Provide the [X, Y] coordinate of the cell's center where the given text is located.  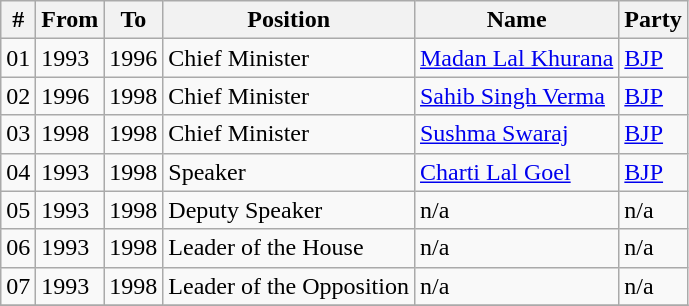
From [70, 20]
Sahib Singh Verma [516, 96]
Madan Lal Khurana [516, 58]
To [134, 20]
Leader of the Opposition [289, 286]
07 [18, 286]
01 [18, 58]
Sushma Swaraj [516, 134]
02 [18, 96]
05 [18, 210]
06 [18, 248]
Party [653, 20]
Speaker [289, 172]
Deputy Speaker [289, 210]
04 [18, 172]
Leader of the House [289, 248]
# [18, 20]
Name [516, 20]
Position [289, 20]
03 [18, 134]
Charti Lal Goel [516, 172]
